Return (X, Y) of the center of cell containing provided text 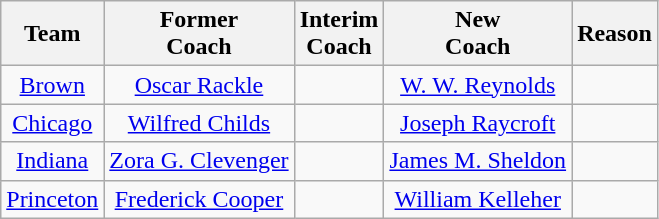
Indiana (52, 161)
William Kelleher (478, 199)
NewCoach (478, 34)
W. W. Reynolds (478, 85)
InterimCoach (339, 34)
James M. Sheldon (478, 161)
Chicago (52, 123)
Zora G. Clevenger (199, 161)
Frederick Cooper (199, 199)
Wilfred Childs (199, 123)
Oscar Rackle (199, 85)
Reason (615, 34)
FormerCoach (199, 34)
Brown (52, 85)
Joseph Raycroft (478, 123)
Team (52, 34)
Princeton (52, 199)
